From the cell containing the given text, extract its center point as (X, Y) coordinate. 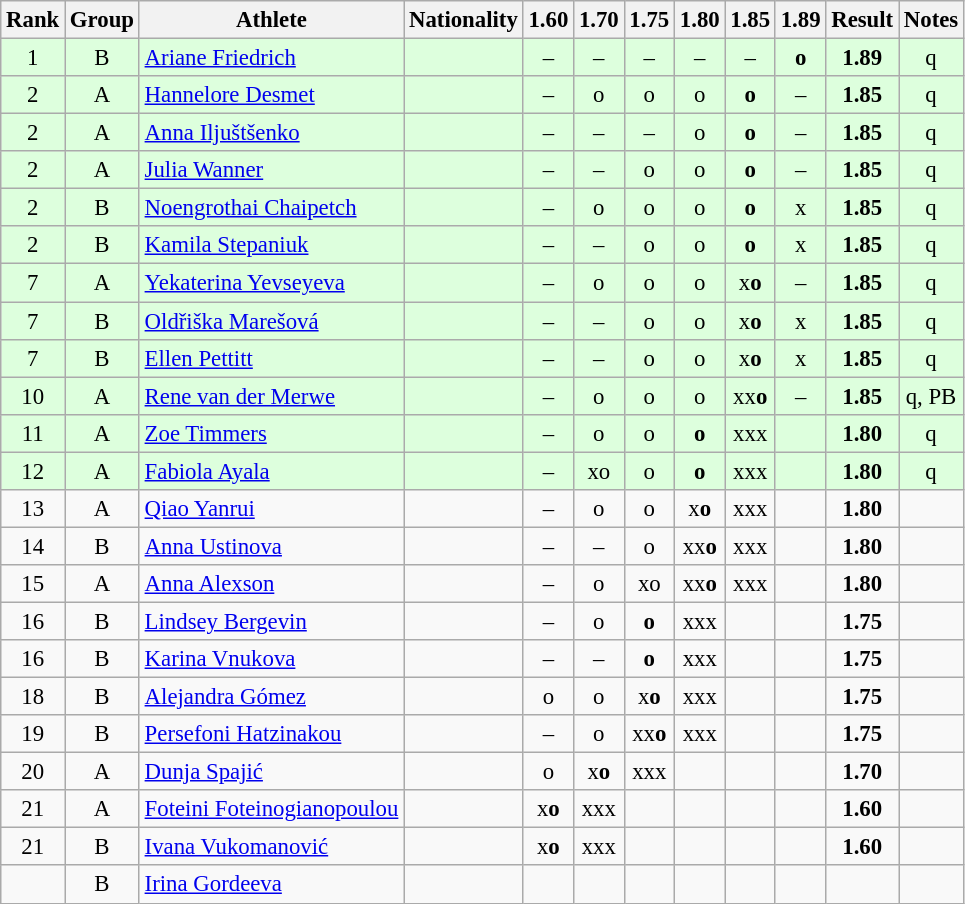
Rene van der Merwe (271, 396)
1 (33, 58)
Zoe Timmers (271, 433)
Athlete (271, 20)
Noengrothai Chaipetch (271, 208)
Nationality (464, 20)
Yekaterina Yevseyeva (271, 283)
18 (33, 697)
Qiao Yanrui (271, 509)
Result (862, 20)
14 (33, 546)
20 (33, 772)
12 (33, 471)
Notes (930, 20)
Lindsey Bergevin (271, 621)
Hannelore Desmet (271, 95)
19 (33, 734)
Fabiola Ayala (271, 471)
Anna Alexson (271, 584)
15 (33, 584)
Anna Iljuštšenko (271, 133)
Alejandra Gómez (271, 697)
Ellen Pettitt (271, 358)
Ivana Vukomanović (271, 847)
Persefoni Hatzinakou (271, 734)
Dunja Spajić (271, 772)
Irina Gordeeva (271, 885)
Kamila Stepaniuk (271, 245)
Anna Ustinova (271, 546)
Karina Vnukova (271, 659)
Rank (33, 20)
Julia Wanner (271, 170)
Ariane Friedrich (271, 58)
Foteini Foteinogianopoulou (271, 809)
Group (102, 20)
13 (33, 509)
10 (33, 396)
Oldřiška Marešová (271, 321)
q, PB (930, 396)
11 (33, 433)
